Capture the cell that displays the provided text and extract its [X, Y] central coordinate. 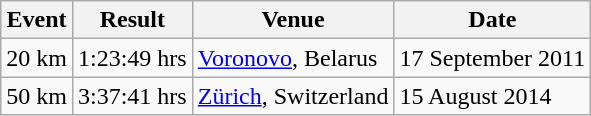
Venue [293, 20]
1:23:49 hrs [132, 58]
Zürich, Switzerland [293, 96]
15 August 2014 [492, 96]
Date [492, 20]
3:37:41 hrs [132, 96]
50 km [37, 96]
Voronovo, Belarus [293, 58]
17 September 2011 [492, 58]
20 km [37, 58]
Event [37, 20]
Result [132, 20]
